Output the (X, Y) coordinate of the center of the cell containing the given text.  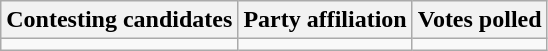
Votes polled (480, 20)
Contesting candidates (120, 20)
Party affiliation (325, 20)
